Determine the (X, Y) coordinate at the center of the cell enclosing the given text.  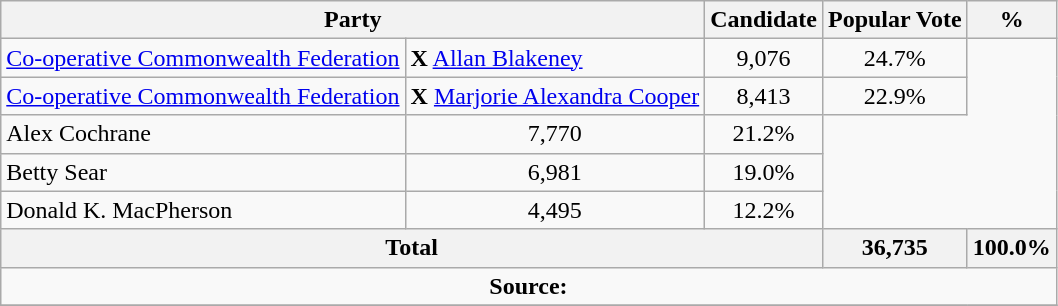
24.7% (894, 58)
X Marjorie Alexandra Cooper (555, 96)
Party (353, 20)
22.9% (894, 96)
Total (412, 248)
7,770 (555, 134)
19.0% (764, 172)
12.2% (764, 210)
% (1012, 20)
Source: (528, 286)
6,981 (555, 172)
9,076 (764, 58)
Donald K. MacPherson (203, 210)
21.2% (764, 134)
Alex Cochrane (203, 134)
8,413 (764, 96)
Popular Vote (894, 20)
Betty Sear (203, 172)
100.0% (1012, 248)
Candidate (764, 20)
4,495 (555, 210)
36,735 (894, 248)
X Allan Blakeney (555, 58)
